From the cell containing the given text, extract its center point as [x, y] coordinate. 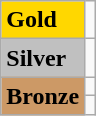
Gold [43, 20]
Silver [43, 58]
Bronze [43, 96]
